Provide the (X, Y) coordinate of the cell's center where the given text is located.  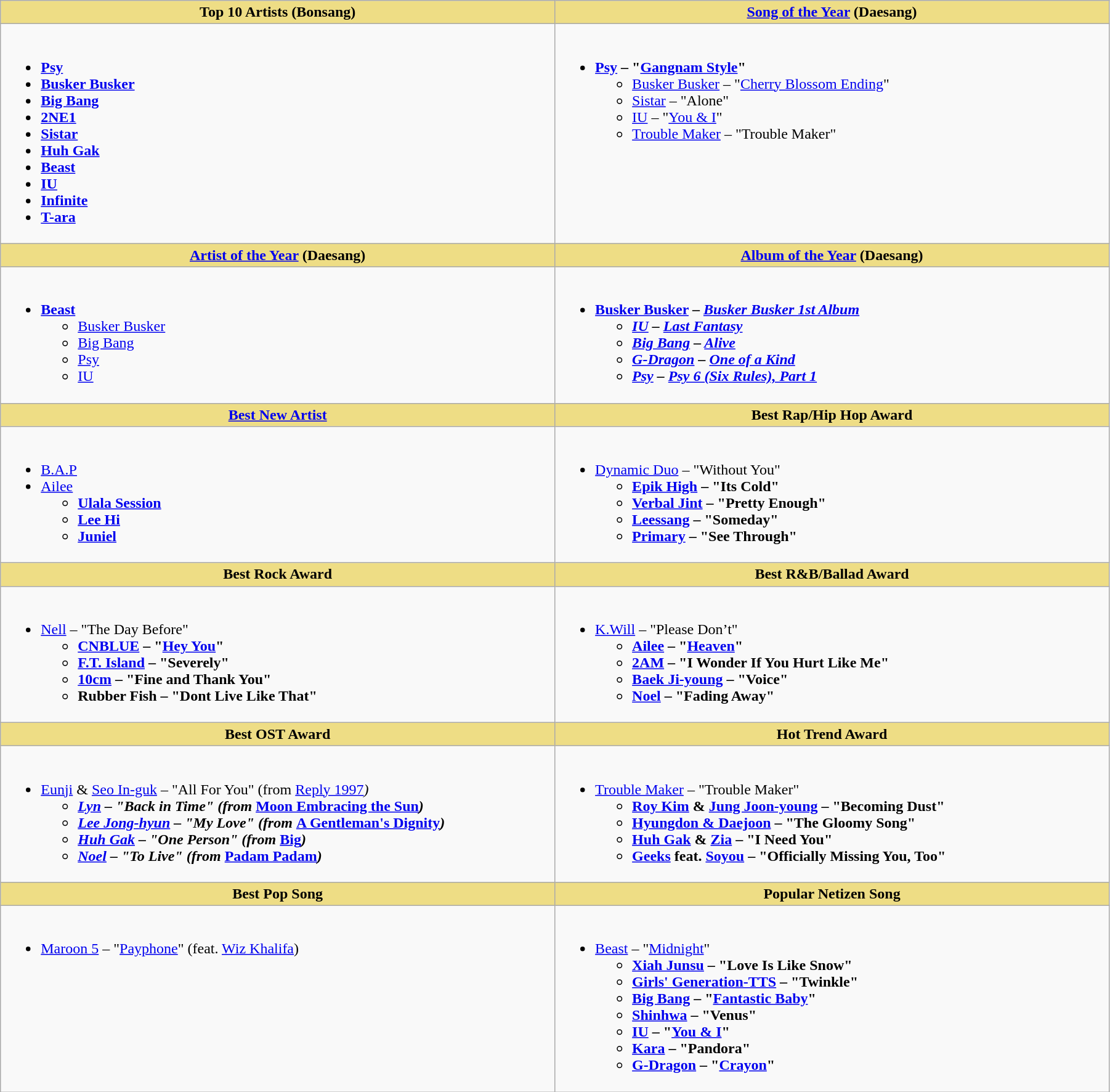
BeastBusker BuskerBig BangPsyIU (278, 335)
Psy – "Gangnam Style"Busker Busker – "Cherry Blossom Ending"Sistar – "Alone"IU – "You & I"Trouble Maker – "Trouble Maker" (832, 134)
Best Rock Award (278, 574)
B.A.PAileeUlala SessionLee HiJuniel (278, 494)
Dynamic Duo – "Without You"Epik High – "Its Cold"Verbal Jint – "Pretty Enough"Leessang – "Someday"Primary – "See Through" (832, 494)
K.Will – "Please Don’t"Ailee – "Heaven"2AM – "I Wonder If You Hurt Like Me"Baek Ji-young – "Voice"Noel – "Fading Away" (832, 654)
Best Rap/Hip Hop Award (832, 415)
Hot Trend Award (832, 734)
Album of the Year (Daesang) (832, 255)
Busker Busker – Busker Busker 1st AlbumIU – Last FantasyBig Bang – AliveG-Dragon – One of a KindPsy – Psy 6 (Six Rules), Part 1 (832, 335)
Top 10 Artists (Bonsang) (278, 12)
Nell – "The Day Before"CNBLUE – "Hey You"F.T. Island – "Severely"10cm – "Fine and Thank You"Rubber Fish – "Dont Live Like That" (278, 654)
Best New Artist (278, 415)
PsyBusker BuskerBig Bang2NE1SistarHuh GakBeastIUInfiniteT-ara (278, 134)
Best Pop Song (278, 894)
Popular Netizen Song (832, 894)
Best R&B/Ballad Award (832, 574)
Artist of the Year (Daesang) (278, 255)
Best OST Award (278, 734)
Maroon 5 – "Payphone" (feat. Wiz Khalifa) (278, 998)
Song of the Year (Daesang) (832, 12)
